Detect which cell encompasses the target text, then output its (x, y) center coordinate. 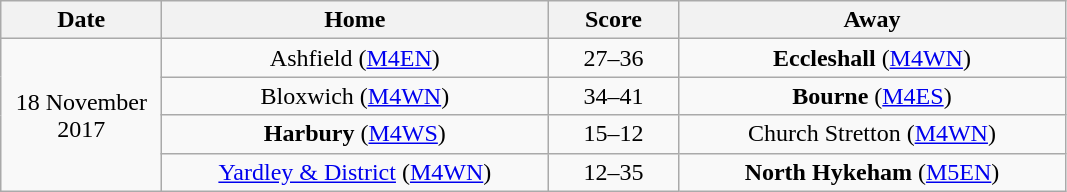
Away (872, 20)
34–41 (614, 96)
Date (82, 20)
12–35 (614, 172)
Harbury (M4WS) (355, 134)
Home (355, 20)
North Hykeham (M5EN) (872, 172)
27–36 (614, 58)
Ashfield (M4EN) (355, 58)
18 November 2017 (82, 115)
Bourne (M4ES) (872, 96)
Church Stretton (M4WN) (872, 134)
Eccleshall (M4WN) (872, 58)
Score (614, 20)
Yardley & District (M4WN) (355, 172)
15–12 (614, 134)
Bloxwich (M4WN) (355, 96)
